Detect which cell encompasses the target text, then output its [x, y] center coordinate. 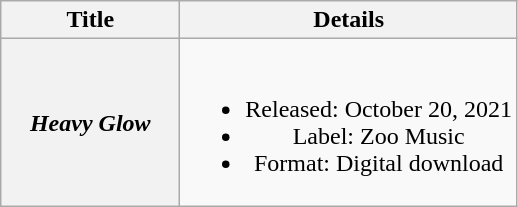
Heavy Glow [90, 122]
Released: October 20, 2021Label: Zoo MusicFormat: Digital download [349, 122]
Title [90, 20]
Details [349, 20]
